Find where the given text appears and provide that cell's center as (X, Y) coordinate. 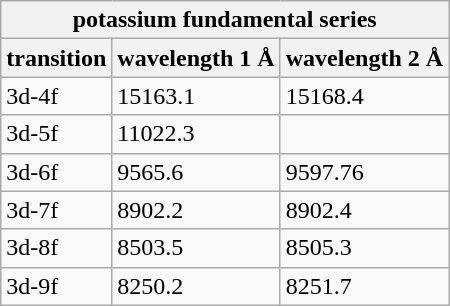
8902.2 (196, 210)
11022.3 (196, 134)
3d-4f (56, 96)
transition (56, 58)
3d-9f (56, 286)
wavelength 2 Å (364, 58)
9597.76 (364, 172)
8250.2 (196, 286)
3d-8f (56, 248)
wavelength 1 Å (196, 58)
potassium fundamental series (225, 20)
3d-6f (56, 172)
8902.4 (364, 210)
3d-5f (56, 134)
15168.4 (364, 96)
15163.1 (196, 96)
9565.6 (196, 172)
8505.3 (364, 248)
8251.7 (364, 286)
3d-7f (56, 210)
8503.5 (196, 248)
